Extract the [X, Y] coordinate from the center of the cell holding the provided text.  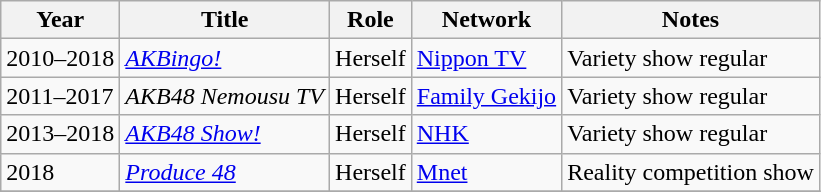
2018 [60, 172]
2010–2018 [60, 58]
Network [486, 20]
AKBingo! [225, 58]
2011–2017 [60, 96]
Role [371, 20]
Reality competition show [691, 172]
Family Gekijo [486, 96]
Title [225, 20]
Produce 48 [225, 172]
Notes [691, 20]
Year [60, 20]
Mnet [486, 172]
Nippon TV [486, 58]
AKB48 Show! [225, 134]
AKB48 Nemousu TV [225, 96]
NHK [486, 134]
2013–2018 [60, 134]
